Capture the cell that displays the provided text and extract its [x, y] central coordinate. 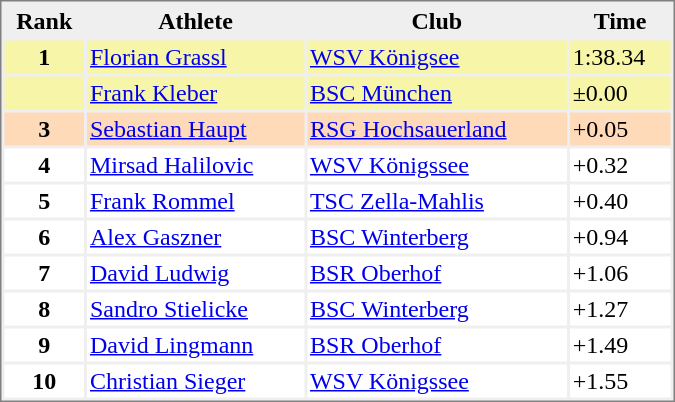
7 [44, 272]
1 [44, 56]
+0.32 [620, 164]
Club [437, 20]
Sebastian Haupt [196, 128]
9 [44, 344]
David Ludwig [196, 272]
+1.06 [620, 272]
+1.27 [620, 308]
David Lingmann [196, 344]
+0.40 [620, 200]
+1.49 [620, 344]
+0.94 [620, 236]
RSG Hochsauerland [437, 128]
1:38.34 [620, 56]
Florian Grassl [196, 56]
Mirsad Halilovic [196, 164]
Rank [44, 20]
Time [620, 20]
8 [44, 308]
Frank Kleber [196, 92]
+1.55 [620, 380]
Athlete [196, 20]
3 [44, 128]
Christian Sieger [196, 380]
TSC Zella-Mahlis [437, 200]
6 [44, 236]
4 [44, 164]
+0.05 [620, 128]
±0.00 [620, 92]
WSV Königsee [437, 56]
Frank Rommel [196, 200]
5 [44, 200]
Alex Gaszner [196, 236]
BSC München [437, 92]
Sandro Stielicke [196, 308]
10 [44, 380]
